Find where the given text appears and provide that cell's center as [x, y] coordinate. 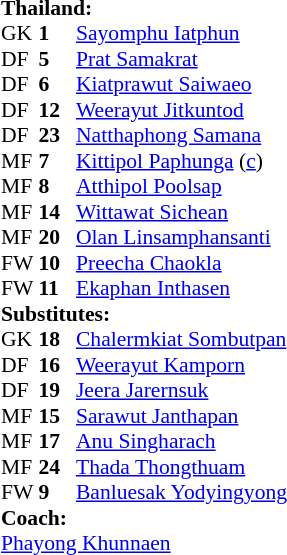
Banluesak Yodyingyong [182, 493]
12 [57, 110]
10 [57, 263]
Jeera Jarernsuk [182, 391]
Wittawat Sichean [182, 212]
Ekaphan Inthasen [182, 289]
1 [57, 33]
7 [57, 161]
Weerayut Kamporn [182, 365]
23 [57, 135]
Atthipol Poolsap [182, 187]
Prat Samakrat [182, 59]
Olan Linsamphansanti [182, 237]
Natthaphong Samana [182, 135]
Thada Thongthuam [182, 467]
Sarawut Janthapan [182, 416]
14 [57, 212]
15 [57, 416]
Kiatprawut Saiwaeo [182, 85]
Kittipol Paphunga (c) [182, 161]
Weerayut Jitkuntod [182, 110]
Anu Singharach [182, 441]
17 [57, 441]
24 [57, 467]
Sayomphu Iatphun [182, 33]
18 [57, 339]
8 [57, 187]
5 [57, 59]
20 [57, 237]
Preecha Chaokla [182, 263]
19 [57, 391]
9 [57, 493]
6 [57, 85]
11 [57, 289]
Substitutes: [144, 314]
16 [57, 365]
Coach: [144, 518]
Chalermkiat Sombutpan [182, 339]
